Provide the [X, Y] coordinate of the cell's center where the given text is located.  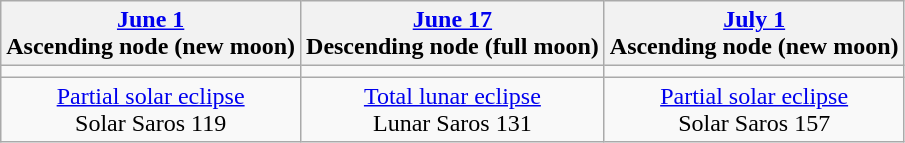
June 1Ascending node (new moon) [151, 34]
June 17Descending node (full moon) [453, 34]
July 1Ascending node (new moon) [754, 34]
Partial solar eclipseSolar Saros 119 [151, 110]
Partial solar eclipseSolar Saros 157 [754, 110]
Total lunar eclipseLunar Saros 131 [453, 110]
